Detect which cell encompasses the target text, then output its [x, y] center coordinate. 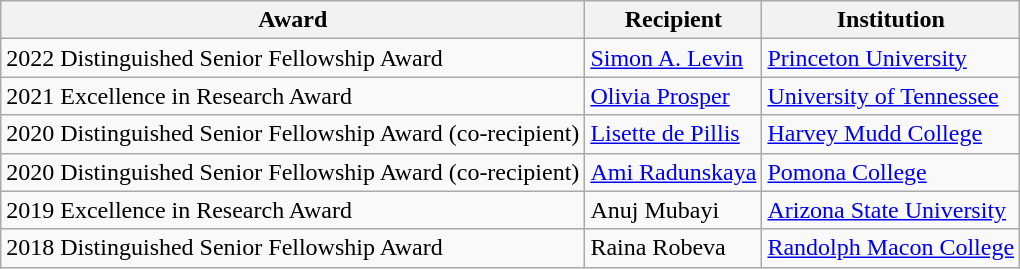
Olivia Prosper [674, 96]
2021 Excellence in Research Award [293, 96]
Harvey Mudd College [891, 134]
Randolph Macon College [891, 248]
Anuj Mubayi [674, 210]
University of Tennessee [891, 96]
Simon A. Levin [674, 58]
Ami Radunskaya [674, 172]
2018 Distinguished Senior Fellowship Award [293, 248]
2019 Excellence in Research Award [293, 210]
Recipient [674, 20]
Princeton University [891, 58]
Award [293, 20]
2022 Distinguished Senior Fellowship Award [293, 58]
Institution [891, 20]
Raina Robeva [674, 248]
Pomona College [891, 172]
Lisette de Pillis [674, 134]
Arizona State University [891, 210]
